Provide the (X, Y) coordinate of the cell's center where the given text is located.  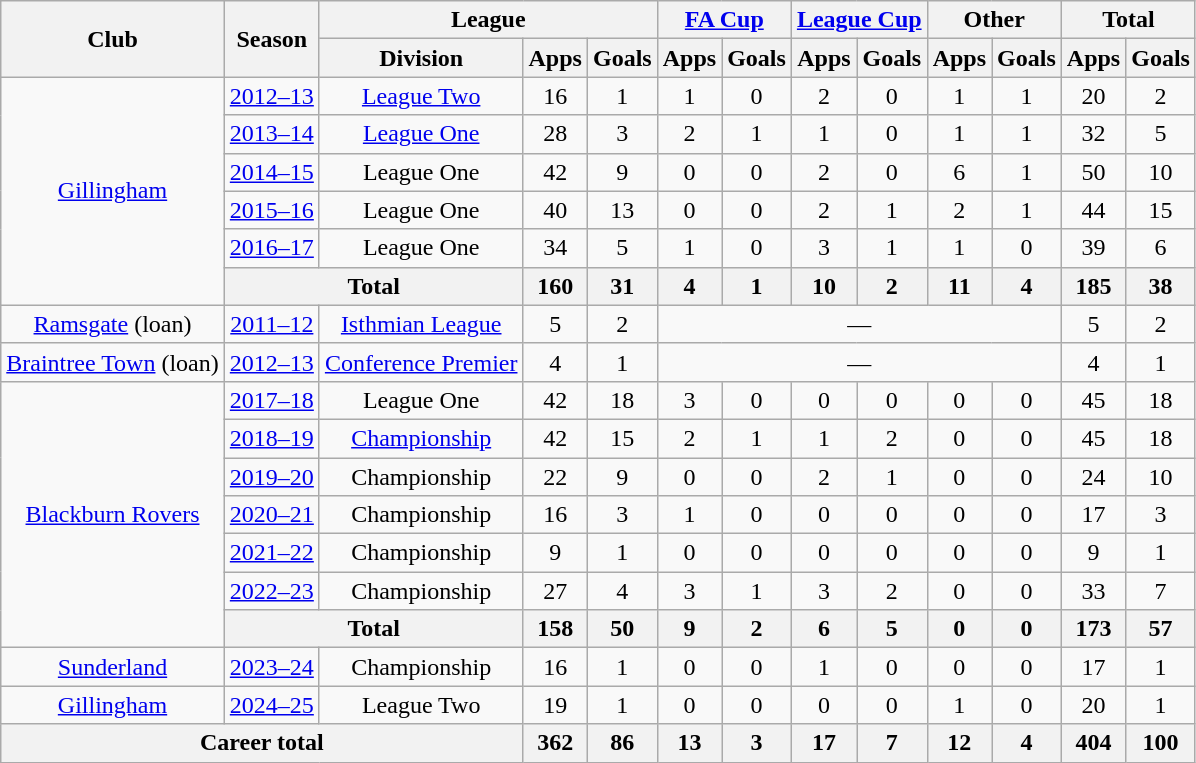
Season (272, 39)
2017–18 (272, 400)
100 (1161, 743)
38 (1161, 286)
2022–23 (272, 591)
40 (555, 210)
34 (555, 248)
2024–25 (272, 705)
28 (555, 134)
2023–24 (272, 667)
League Cup (859, 20)
Sunderland (113, 667)
Ramsgate (loan) (113, 324)
31 (622, 286)
Conference Premier (421, 362)
12 (959, 743)
2018–19 (272, 438)
362 (555, 743)
22 (555, 477)
33 (1093, 591)
32 (1093, 134)
2021–22 (272, 553)
2011–12 (272, 324)
2020–21 (272, 515)
Blackburn Rovers (113, 514)
League (488, 20)
11 (959, 286)
Braintree Town (loan) (113, 362)
160 (555, 286)
404 (1093, 743)
2014–15 (272, 172)
44 (1093, 210)
Division (421, 58)
158 (555, 629)
Club (113, 39)
Career total (262, 743)
86 (622, 743)
Isthmian League (421, 324)
Other (994, 20)
39 (1093, 248)
185 (1093, 286)
2015–16 (272, 210)
19 (555, 705)
27 (555, 591)
24 (1093, 477)
173 (1093, 629)
57 (1161, 629)
FA Cup (724, 20)
2016–17 (272, 248)
2013–14 (272, 134)
2019–20 (272, 477)
